Return (x, y) of the center of cell containing provided text 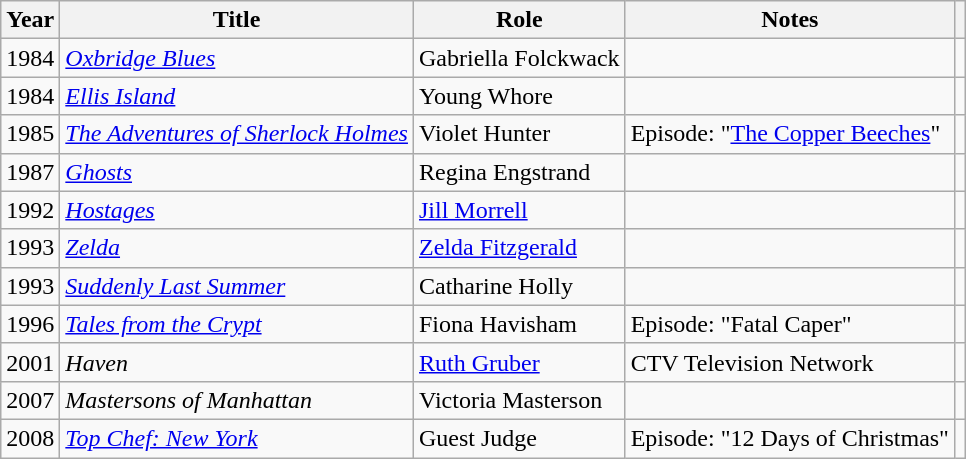
Ruth Gruber (519, 362)
CTV Television Network (790, 362)
Gabriella Folckwack (519, 58)
1996 (30, 324)
2007 (30, 400)
Haven (237, 362)
Jill Morrell (519, 210)
Episode: "The Copper Beeches" (790, 134)
Notes (790, 20)
Zelda Fitzgerald (519, 248)
Young Whore (519, 96)
Guest Judge (519, 438)
1987 (30, 172)
Suddenly Last Summer (237, 286)
2008 (30, 438)
1985 (30, 134)
1992 (30, 210)
Mastersons of Manhattan (237, 400)
Role (519, 20)
Zelda (237, 248)
Title (237, 20)
Hostages (237, 210)
Year (30, 20)
Fiona Havisham (519, 324)
Violet Hunter (519, 134)
Catharine Holly (519, 286)
Episode: "12 Days of Christmas" (790, 438)
The Adventures of Sherlock Holmes (237, 134)
2001 (30, 362)
Top Chef: New York (237, 438)
Ghosts (237, 172)
Regina Engstrand (519, 172)
Tales from the Crypt (237, 324)
Victoria Masterson (519, 400)
Oxbridge Blues (237, 58)
Ellis Island (237, 96)
Episode: "Fatal Caper" (790, 324)
